Locate the cell with the specified text and output its (X, Y) center coordinate. 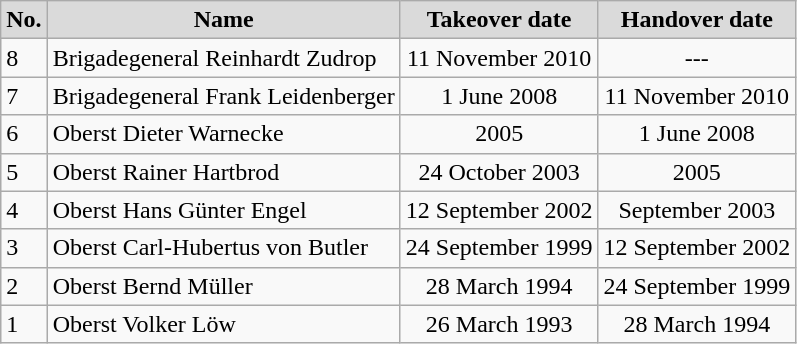
Oberst Carl-Hubertus von Butler (224, 248)
Brigadegeneral Reinhardt Zudrop (224, 58)
Oberst Rainer Hartbrod (224, 172)
7 (24, 96)
1 (24, 324)
Oberst Bernd Müller (224, 286)
5 (24, 172)
6 (24, 134)
2 (24, 286)
Handover date (697, 20)
Oberst Hans Günter Engel (224, 210)
No. (24, 20)
Oberst Volker Löw (224, 324)
--- (697, 58)
Oberst Dieter Warnecke (224, 134)
Name (224, 20)
26 March 1993 (499, 324)
4 (24, 210)
Brigadegeneral Frank Leidenberger (224, 96)
24 October 2003 (499, 172)
September 2003 (697, 210)
3 (24, 248)
8 (24, 58)
Takeover date (499, 20)
